Locate the cell with the specified text and output its [X, Y] center coordinate. 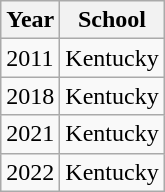
2011 [30, 58]
2021 [30, 134]
School [112, 20]
2018 [30, 96]
2022 [30, 172]
Year [30, 20]
